Extract the (x, y) coordinate from the center of the cell holding the provided text.  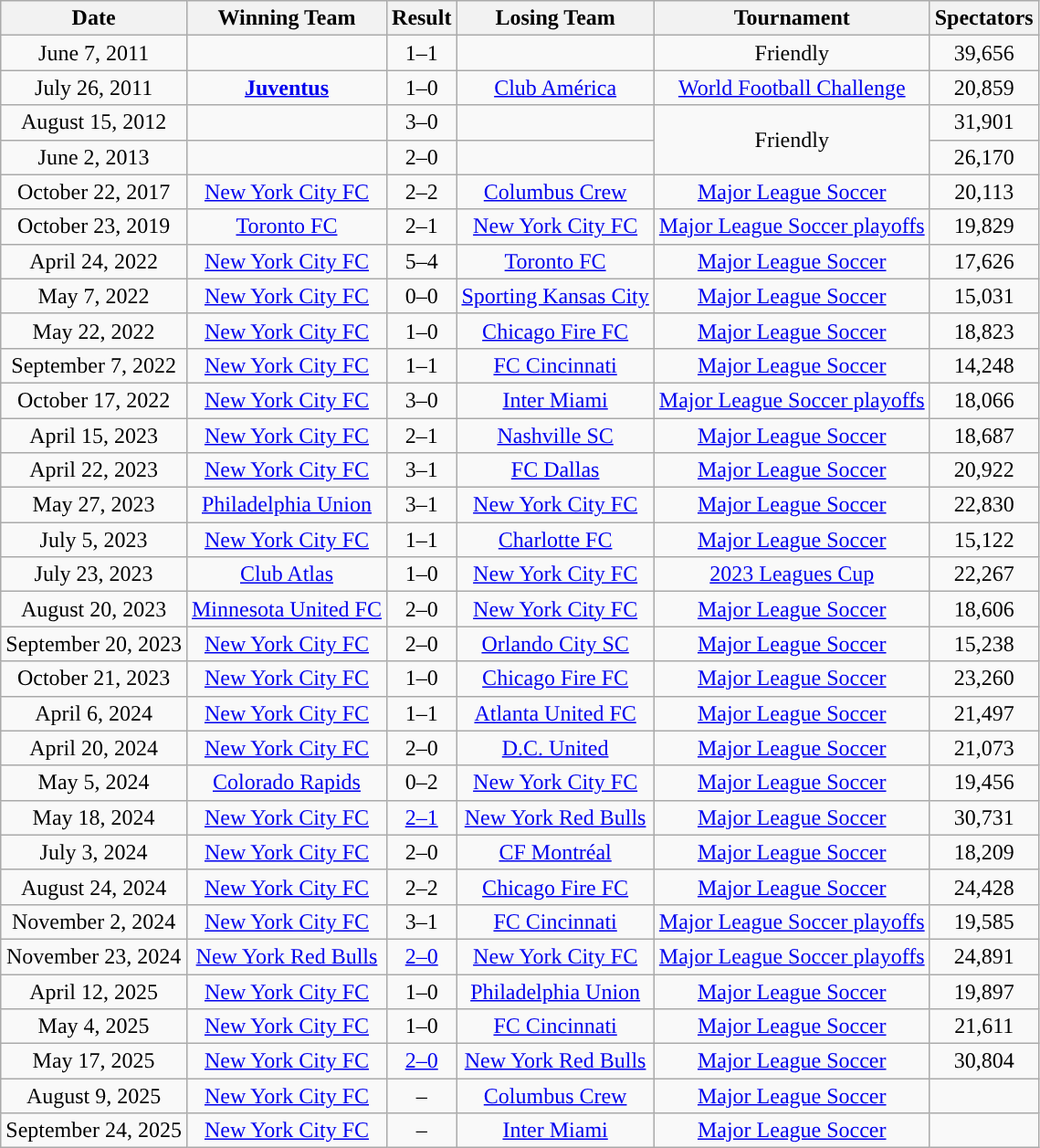
April 12, 2025 (94, 991)
September 20, 2023 (94, 644)
June 2, 2013 (94, 157)
19,897 (984, 991)
5–4 (422, 261)
Tournament (792, 18)
Winning Team (287, 18)
September 24, 2025 (94, 1131)
Juventus (287, 88)
Nashville SC (555, 436)
24,891 (984, 956)
May 18, 2024 (94, 817)
August 24, 2024 (94, 887)
Minnesota United FC (287, 609)
Date (94, 18)
April 24, 2022 (94, 261)
May 7, 2022 (94, 296)
August 9, 2025 (94, 1096)
22,830 (984, 505)
July 3, 2024 (94, 852)
July 5, 2023 (94, 540)
November 23, 2024 (94, 956)
August 15, 2012 (94, 122)
2023 Leagues Cup (792, 574)
D.C. United (555, 748)
22,267 (984, 574)
15,031 (984, 296)
World Football Challenge (792, 88)
18,606 (984, 609)
18,823 (984, 331)
Spectators (984, 18)
20,922 (984, 470)
18,687 (984, 436)
May 4, 2025 (94, 1027)
April 6, 2024 (94, 713)
24,428 (984, 887)
Losing Team (555, 18)
October 21, 2023 (94, 679)
20,859 (984, 88)
30,804 (984, 1061)
21,611 (984, 1027)
Sporting Kansas City (555, 296)
26,170 (984, 157)
15,238 (984, 644)
May 22, 2022 (94, 331)
18,209 (984, 852)
19,585 (984, 922)
18,066 (984, 400)
39,656 (984, 53)
21,073 (984, 748)
17,626 (984, 261)
Charlotte FC (555, 540)
July 26, 2011 (94, 88)
April 20, 2024 (94, 748)
0–2 (422, 783)
31,901 (984, 122)
21,497 (984, 713)
May 5, 2024 (94, 783)
July 23, 2023 (94, 574)
15,122 (984, 540)
June 7, 2011 (94, 53)
May 17, 2025 (94, 1061)
Atlanta United FC (555, 713)
Colorado Rapids (287, 783)
October 22, 2017 (94, 192)
0–0 (422, 296)
November 2, 2024 (94, 922)
14,248 (984, 365)
August 20, 2023 (94, 609)
30,731 (984, 817)
April 15, 2023 (94, 436)
October 17, 2022 (94, 400)
Result (422, 18)
20,113 (984, 192)
Orlando City SC (555, 644)
May 27, 2023 (94, 505)
April 22, 2023 (94, 470)
23,260 (984, 679)
October 23, 2019 (94, 226)
Club Atlas (287, 574)
19,456 (984, 783)
FC Dallas (555, 470)
CF Montréal (555, 852)
Club América (555, 88)
September 7, 2022 (94, 365)
19,829 (984, 226)
